Scan for the cell matching the given text and deliver its (X, Y) coordinate at center. 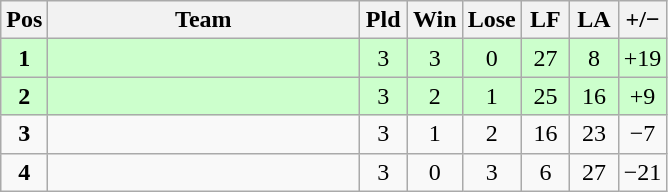
Win (434, 20)
4 (24, 172)
8 (594, 58)
−21 (642, 172)
+/− (642, 20)
Pos (24, 20)
Lose (492, 20)
6 (546, 172)
23 (594, 134)
Pld (384, 20)
25 (546, 96)
LA (594, 20)
Team (204, 20)
LF (546, 20)
−7 (642, 134)
+9 (642, 96)
+19 (642, 58)
